Determine the (x, y) coordinate at the center of the cell enclosing the given text.  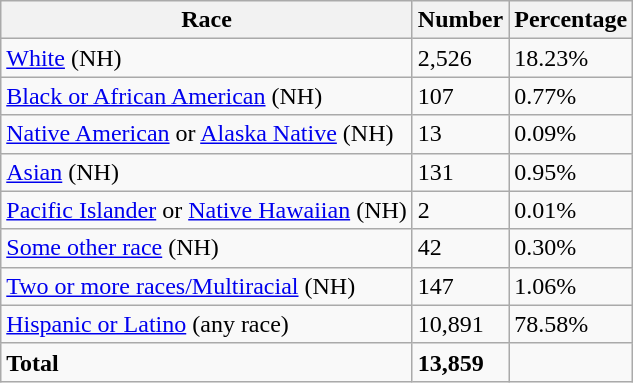
107 (460, 96)
Hispanic or Latino (any race) (207, 324)
Race (207, 20)
78.58% (571, 324)
Total (207, 362)
0.01% (571, 210)
18.23% (571, 58)
0.95% (571, 172)
White (NH) (207, 58)
Native American or Alaska Native (NH) (207, 134)
2,526 (460, 58)
0.09% (571, 134)
Number (460, 20)
2 (460, 210)
131 (460, 172)
147 (460, 286)
0.30% (571, 248)
Pacific Islander or Native Hawaiian (NH) (207, 210)
13,859 (460, 362)
Two or more races/Multiracial (NH) (207, 286)
10,891 (460, 324)
Percentage (571, 20)
Some other race (NH) (207, 248)
13 (460, 134)
42 (460, 248)
Black or African American (NH) (207, 96)
0.77% (571, 96)
Asian (NH) (207, 172)
1.06% (571, 286)
